Determine the [X, Y] coordinate at the center of the cell enclosing the given text.  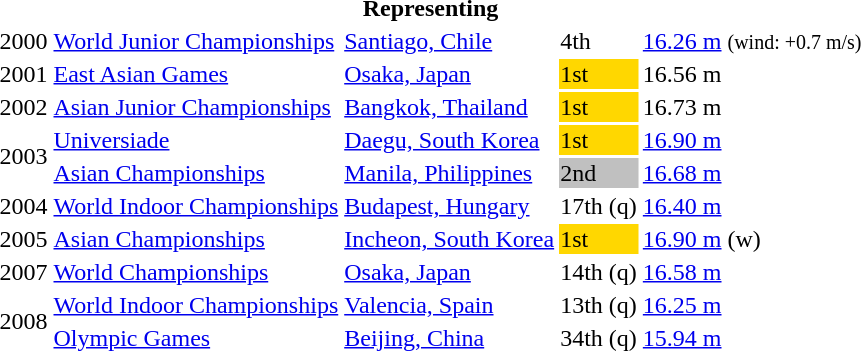
Incheon, South Korea [450, 239]
Santiago, Chile [450, 41]
Manila, Philippines [450, 173]
World Championships [196, 272]
2nd [599, 173]
Budapest, Hungary [450, 206]
Daegu, South Korea [450, 140]
Bangkok, Thailand [450, 107]
17th (q) [599, 206]
Universiade [196, 140]
East Asian Games [196, 74]
Asian Junior Championships [196, 107]
World Junior Championships [196, 41]
Valencia, Spain [450, 305]
13th (q) [599, 305]
14th (q) [599, 272]
4th [599, 41]
